Scan for the cell matching the given text and deliver its (X, Y) coordinate at center. 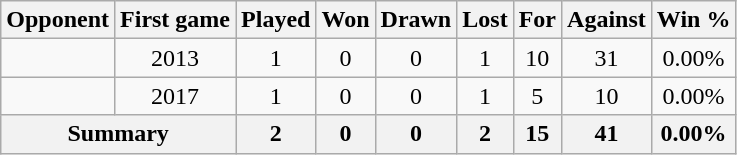
Win % (694, 20)
15 (537, 134)
2013 (176, 58)
First game (176, 20)
2017 (176, 96)
Summary (118, 134)
Drawn (416, 20)
Opponent (58, 20)
Lost (485, 20)
For (537, 20)
41 (607, 134)
Played (276, 20)
Against (607, 20)
Won (346, 20)
31 (607, 58)
5 (537, 96)
